Return (X, Y) of the center of cell containing provided text 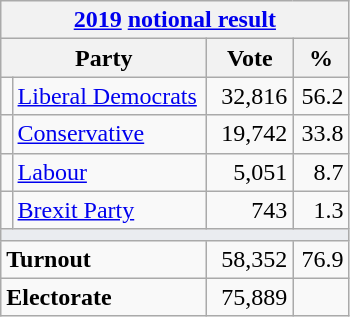
76.9 (321, 259)
Electorate (104, 297)
743 (250, 210)
33.8 (321, 134)
58,352 (250, 259)
Labour (110, 172)
Vote (250, 58)
32,816 (250, 96)
Brexit Party (110, 210)
Liberal Democrats (110, 96)
56.2 (321, 96)
Turnout (104, 259)
75,889 (250, 297)
Conservative (110, 134)
2019 notional result (175, 20)
5,051 (250, 172)
Party (104, 58)
% (321, 58)
1.3 (321, 210)
19,742 (250, 134)
8.7 (321, 172)
